Capture the cell that displays the provided text and extract its [X, Y] central coordinate. 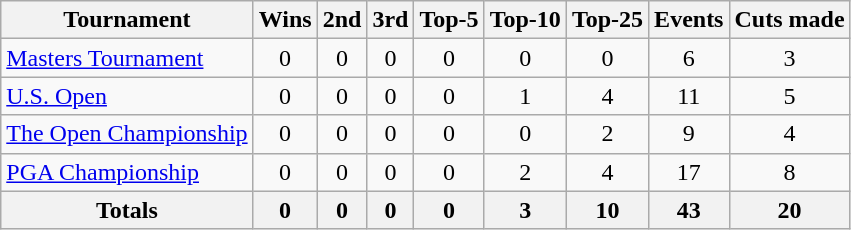
Totals [127, 210]
Events [689, 20]
Wins [285, 20]
43 [689, 210]
9 [689, 134]
6 [689, 58]
The Open Championship [127, 134]
1 [525, 96]
17 [689, 172]
Masters Tournament [127, 58]
10 [607, 210]
Top-25 [607, 20]
20 [790, 210]
PGA Championship [127, 172]
Tournament [127, 20]
3rd [390, 20]
Top-10 [525, 20]
Cuts made [790, 20]
U.S. Open [127, 96]
11 [689, 96]
8 [790, 172]
5 [790, 96]
Top-5 [449, 20]
2nd [342, 20]
